Scan for the cell matching the given text and deliver its [X, Y] coordinate at center. 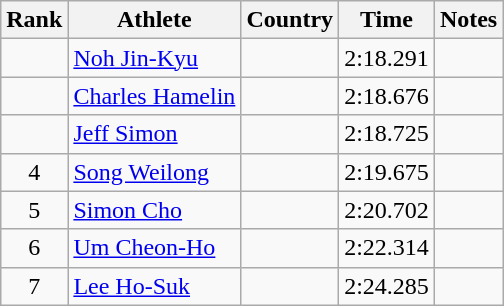
2:18.291 [387, 58]
Simon Cho [154, 210]
5 [34, 210]
2:22.314 [387, 248]
Jeff Simon [154, 134]
Country [290, 20]
4 [34, 172]
2:18.725 [387, 134]
Rank [34, 20]
Um Cheon-Ho [154, 248]
2:20.702 [387, 210]
Charles Hamelin [154, 96]
2:18.676 [387, 96]
2:19.675 [387, 172]
Lee Ho-Suk [154, 286]
Time [387, 20]
6 [34, 248]
Song Weilong [154, 172]
Athlete [154, 20]
Noh Jin-Kyu [154, 58]
7 [34, 286]
Notes [468, 20]
2:24.285 [387, 286]
